Return [x, y] of the center of cell containing provided text 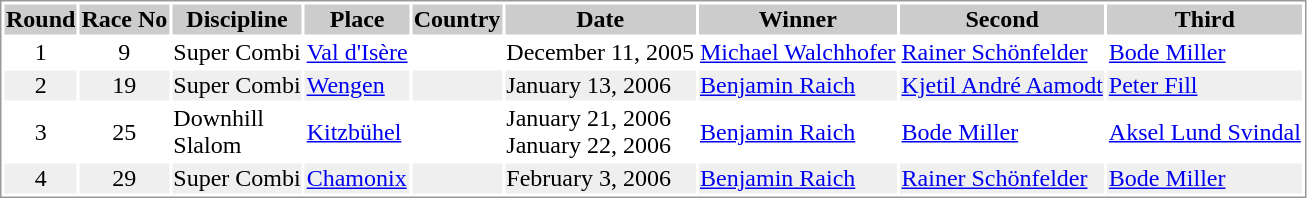
Winner [798, 19]
3 [40, 132]
Round [40, 19]
Discipline [237, 19]
19 [124, 85]
Kitzbühel [357, 132]
Kjetil André Aamodt [1002, 85]
DownhillSlalom [237, 132]
Aksel Lund Svindal [1204, 132]
25 [124, 132]
4 [40, 179]
Country [457, 19]
Third [1204, 19]
Place [357, 19]
Second [1002, 19]
January 13, 2006 [600, 85]
29 [124, 179]
Date [600, 19]
Chamonix [357, 179]
Peter Fill [1204, 85]
Wengen [357, 85]
Val d'Isère [357, 53]
February 3, 2006 [600, 179]
January 21, 2006January 22, 2006 [600, 132]
9 [124, 53]
1 [40, 53]
Race No [124, 19]
Michael Walchhofer [798, 53]
December 11, 2005 [600, 53]
2 [40, 85]
